Scan for the cell matching the given text and deliver its (X, Y) coordinate at center. 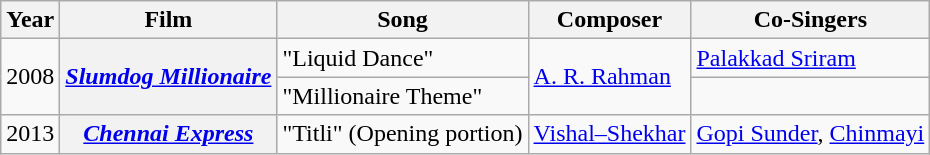
"Titli" (Opening portion) (402, 134)
Year (30, 20)
Slumdog Millionaire (168, 77)
"Liquid Dance" (402, 58)
"Millionaire Theme" (402, 96)
Co-Singers (810, 20)
Vishal–Shekhar (610, 134)
2008 (30, 77)
2013 (30, 134)
Palakkad Sriram (810, 58)
Film (168, 20)
Gopi Sunder, Chinmayi (810, 134)
Song (402, 20)
Chennai Express (168, 134)
A. R. Rahman (610, 77)
Composer (610, 20)
